Return [x, y] of the center of cell containing provided text 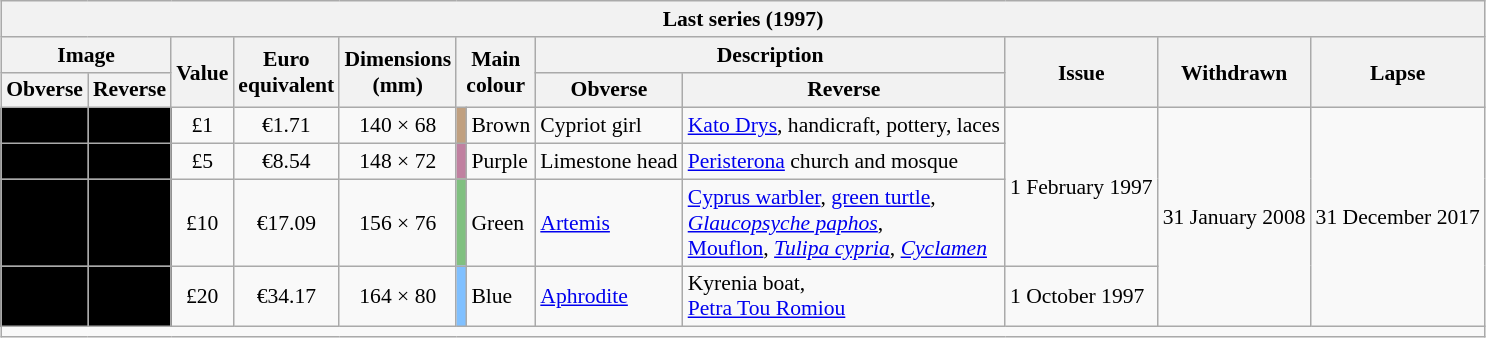
Image [86, 54]
Kyrenia boat,Petra Tou Romiou [844, 296]
Green [500, 222]
Artemis [608, 222]
£1 [202, 126]
Kato Drys, handicraft, pottery, laces [844, 126]
Limestone head [608, 161]
Aphrodite [608, 296]
140 × 68 [398, 126]
Euroequivalent [286, 72]
Description [770, 54]
Value [202, 72]
164 × 80 [398, 296]
£20 [202, 296]
Lapse [1398, 72]
1 October 1997 [1082, 296]
Maincolour [496, 72]
€8.54 [286, 161]
Brown [500, 126]
Cypriot girl [608, 126]
156 × 76 [398, 222]
1 February 1997 [1082, 187]
Withdrawn [1234, 72]
Last series (1997) [743, 19]
Blue [500, 296]
Issue [1082, 72]
Cyprus warbler, green turtle,Glaucopsyche paphos,Mouflon, Tulipa cypria, Cyclamen [844, 222]
€34.17 [286, 296]
Dimensions(mm) [398, 72]
31 December 2017 [1398, 218]
€17.09 [286, 222]
31 January 2008 [1234, 218]
£10 [202, 222]
€1.71 [286, 126]
Purple [500, 161]
£5 [202, 161]
Peristerona church and mosque [844, 161]
148 × 72 [398, 161]
